Determine the [X, Y] coordinate at the center of the cell enclosing the given text.  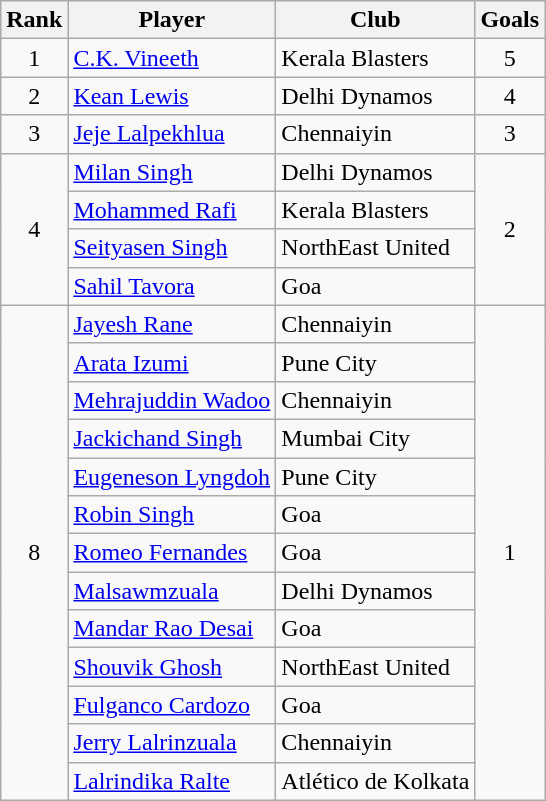
Fulganco Cardozo [172, 705]
Mandar Rao Desai [172, 629]
8 [34, 552]
Sahil Tavora [172, 286]
Malsawmzuala [172, 591]
Kean Lewis [172, 96]
Jerry Lalrinzuala [172, 743]
Jayesh Rane [172, 324]
Rank [34, 20]
Milan Singh [172, 172]
Mohammed Rafi [172, 210]
Eugeneson Lyngdoh [172, 477]
Robin Singh [172, 515]
C.K. Vineeth [172, 58]
Shouvik Ghosh [172, 667]
Romeo Fernandes [172, 553]
Arata Izumi [172, 362]
Mumbai City [376, 438]
Club [376, 20]
Seityasen Singh [172, 248]
Jeje Lalpekhlua [172, 134]
Lalrindika Ralte [172, 781]
Player [172, 20]
Goals [510, 20]
Jackichand Singh [172, 438]
Mehrajuddin Wadoo [172, 400]
5 [510, 58]
Atlético de Kolkata [376, 781]
